Scan for the cell matching the given text and deliver its [x, y] coordinate at center. 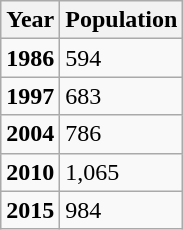
2010 [30, 172]
2015 [30, 210]
2004 [30, 134]
594 [122, 58]
786 [122, 134]
683 [122, 96]
1997 [30, 96]
1986 [30, 58]
1,065 [122, 172]
984 [122, 210]
Population [122, 20]
Year [30, 20]
